Return (x, y) of the center of cell containing provided text 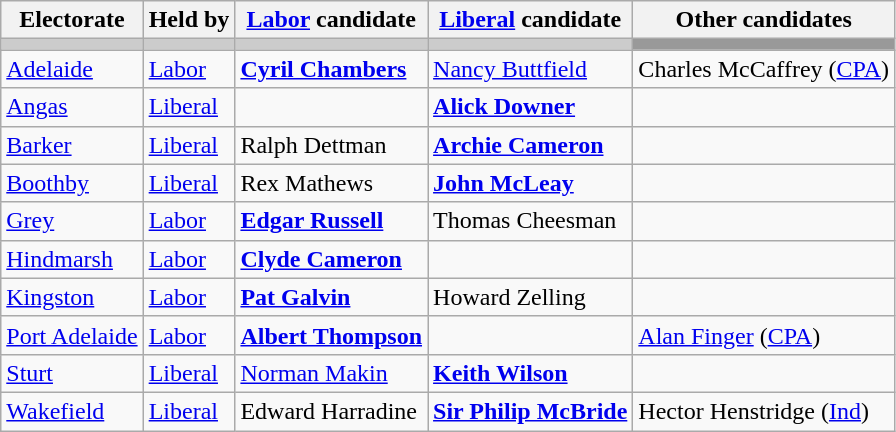
Ralph Dettman (332, 145)
Liberal candidate (530, 20)
Held by (189, 20)
Grey (72, 221)
Archie Cameron (530, 145)
Wakefield (72, 411)
Angas (72, 107)
Sir Philip McBride (530, 411)
Nancy Buttfield (530, 69)
Hector Henstridge (Ind) (764, 411)
Barker (72, 145)
Alick Downer (530, 107)
Alan Finger (CPA) (764, 335)
Rex Mathews (332, 183)
Charles McCaffrey (CPA) (764, 69)
Labor candidate (332, 20)
Clyde Cameron (332, 259)
Pat Galvin (332, 297)
Edward Harradine (332, 411)
Hindmarsh (72, 259)
Sturt (72, 373)
Electorate (72, 20)
John McLeay (530, 183)
Keith Wilson (530, 373)
Howard Zelling (530, 297)
Other candidates (764, 20)
Adelaide (72, 69)
Edgar Russell (332, 221)
Norman Makin (332, 373)
Albert Thompson (332, 335)
Port Adelaide (72, 335)
Thomas Cheesman (530, 221)
Cyril Chambers (332, 69)
Boothby (72, 183)
Kingston (72, 297)
